Pinpoint the cell where the given text exists, returning its [x, y] midpoint coordinate. 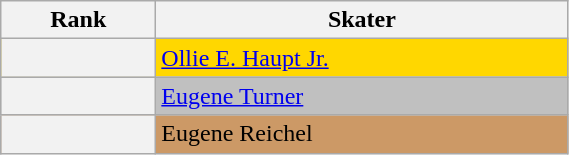
Skater [362, 20]
Eugene Turner [362, 96]
Rank [78, 20]
Ollie E. Haupt Jr. [362, 58]
Eugene Reichel [362, 134]
